Search for the cell housing the specified text and yield its [x, y] center coordinate. 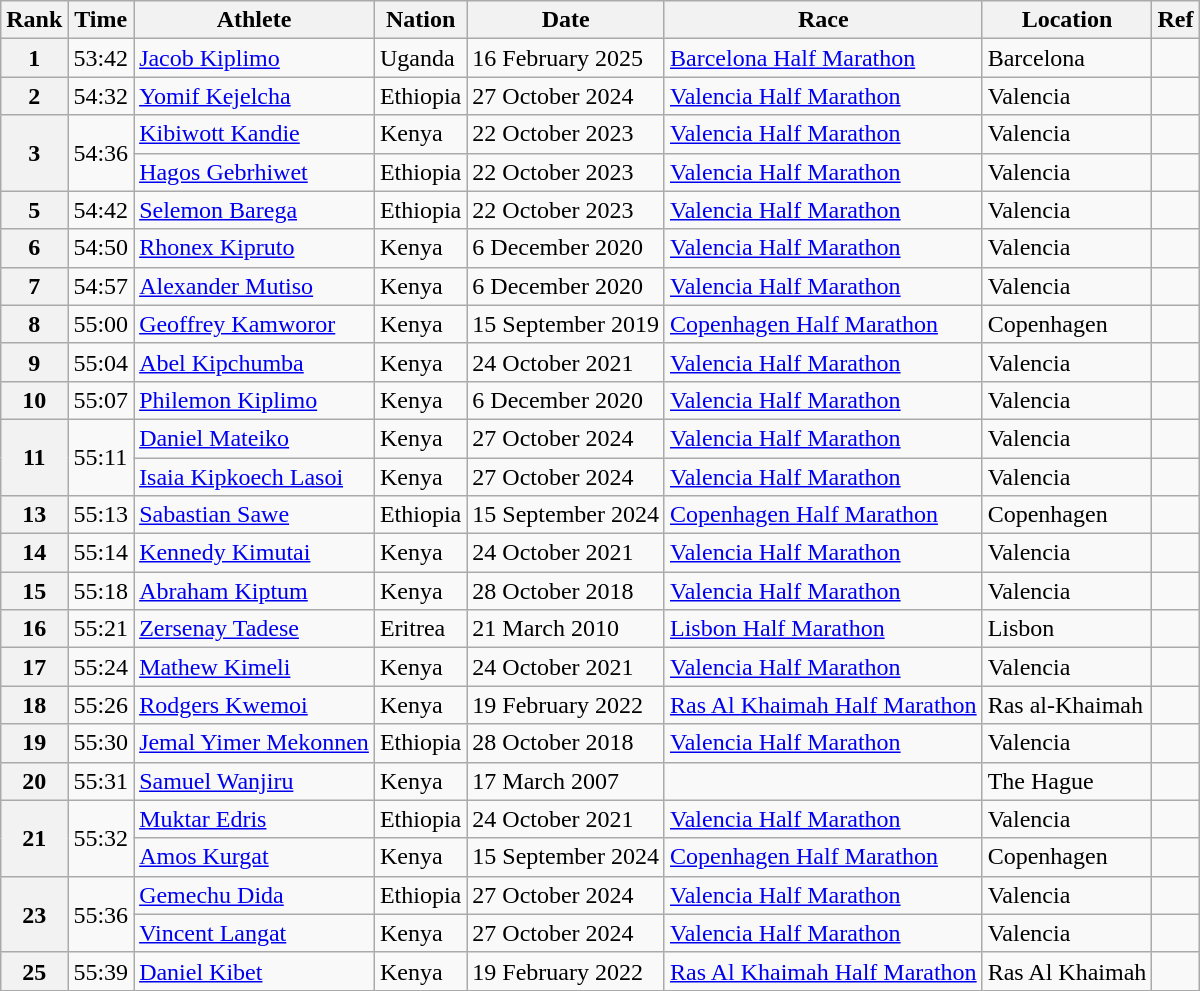
Time [101, 20]
Ref [1176, 20]
Alexander Mutiso [254, 286]
Selemon Barega [254, 210]
Abel Kipchumba [254, 362]
Daniel Mateiko [254, 438]
Nation [420, 20]
8 [34, 324]
Amos Kurgat [254, 857]
Location [1067, 20]
55:39 [101, 971]
Mathew Kimeli [254, 667]
Lisbon [1067, 629]
The Hague [1067, 781]
53:42 [101, 58]
55:18 [101, 591]
Samuel Wanjiru [254, 781]
Rhonex Kipruto [254, 248]
55:11 [101, 457]
19 [34, 743]
Ras al-Khaimah [1067, 705]
Philemon Kiplimo [254, 400]
3 [34, 153]
10 [34, 400]
Barcelona Half Marathon [823, 58]
54:36 [101, 153]
13 [34, 515]
Race [823, 20]
54:42 [101, 210]
Rodgers Kwemoi [254, 705]
55:24 [101, 667]
Vincent Langat [254, 933]
15 [34, 591]
Gemechu Dida [254, 895]
Isaia Kipkoech Lasoi [254, 477]
20 [34, 781]
Date [566, 20]
55:14 [101, 553]
54:32 [101, 96]
Abraham Kiptum [254, 591]
55:30 [101, 743]
Barcelona [1067, 58]
55:04 [101, 362]
21 March 2010 [566, 629]
55:00 [101, 324]
18 [34, 705]
55:31 [101, 781]
Jacob Kiplimo [254, 58]
2 [34, 96]
Athlete [254, 20]
17 March 2007 [566, 781]
Yomif Kejelcha [254, 96]
11 [34, 457]
Lisbon Half Marathon [823, 629]
54:50 [101, 248]
Kennedy Kimutai [254, 553]
55:26 [101, 705]
Hagos Gebrhiwet [254, 172]
Eritrea [420, 629]
25 [34, 971]
17 [34, 667]
55:36 [101, 914]
7 [34, 286]
Daniel Kibet [254, 971]
Ras Al Khaimah [1067, 971]
55:07 [101, 400]
54:57 [101, 286]
14 [34, 553]
16 [34, 629]
55:13 [101, 515]
Jemal Yimer Mekonnen [254, 743]
1 [34, 58]
55:32 [101, 838]
Rank [34, 20]
Sabastian Sawe [254, 515]
Uganda [420, 58]
Muktar Edris [254, 819]
5 [34, 210]
23 [34, 914]
6 [34, 248]
Kibiwott Kandie [254, 134]
21 [34, 838]
Geoffrey Kamworor [254, 324]
15 September 2019 [566, 324]
16 February 2025 [566, 58]
Zersenay Tadese [254, 629]
9 [34, 362]
55:21 [101, 629]
